For the text-containing cell, return its midpoint in [x, y] coordinate format. 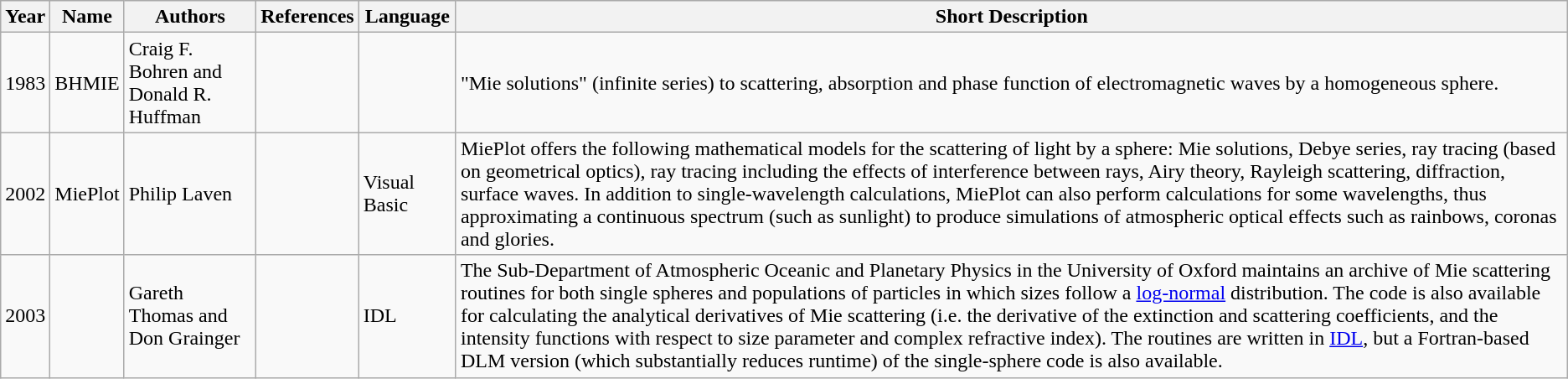
2003 [25, 316]
Gareth Thomas and Don Grainger [189, 316]
MiePlot [87, 194]
Authors [189, 17]
2002 [25, 194]
BHMIE [87, 82]
Year [25, 17]
References [308, 17]
Craig F. Bohren and Donald R. Huffman [189, 82]
Name [87, 17]
1983 [25, 82]
IDL [407, 316]
Philip Laven [189, 194]
"Mie solutions" (infinite series) to scattering, absorption and phase function of electromagnetic waves by a homogeneous sphere. [1012, 82]
Language [407, 17]
Visual Basic [407, 194]
Short Description [1012, 17]
